Search for the cell housing the specified text and yield its [X, Y] center coordinate. 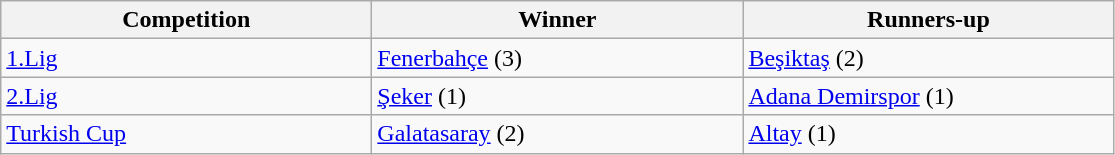
Şeker (1) [558, 96]
2.Lig [186, 96]
Adana Demirspor (1) [928, 96]
Runners-up [928, 20]
Galatasaray (2) [558, 134]
Competition [186, 20]
Beşiktaş (2) [928, 58]
Winner [558, 20]
Turkish Cup [186, 134]
Fenerbahçe (3) [558, 58]
Altay (1) [928, 134]
1.Lig [186, 58]
